Determine the (x, y) coordinate at the center of the cell enclosing the given text.  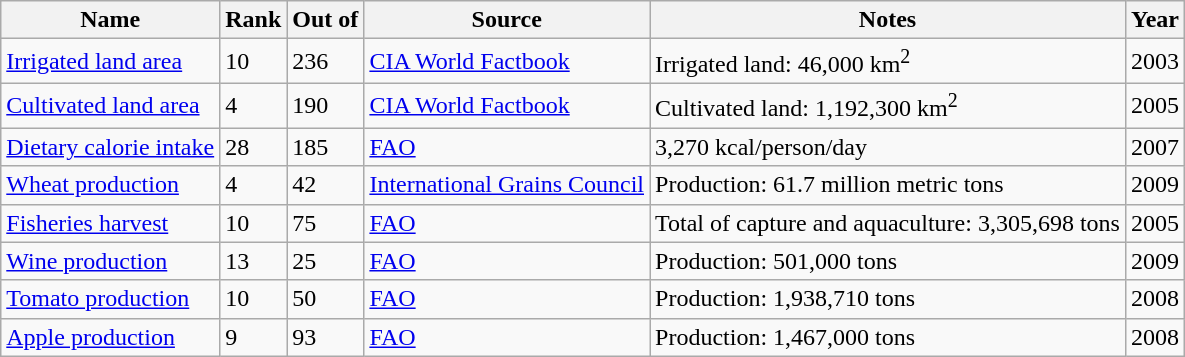
236 (326, 62)
Cultivated land area (110, 106)
Notes (888, 20)
42 (326, 185)
Dietary calorie intake (110, 147)
Apple production (110, 337)
2003 (1154, 62)
Year (1154, 20)
3,270 kcal/person/day (888, 147)
2007 (1154, 147)
Irrigated land area (110, 62)
Source (507, 20)
Production: 501,000 tons (888, 261)
International Grains Council (507, 185)
Fisheries harvest (110, 223)
50 (326, 299)
25 (326, 261)
Tomato production (110, 299)
185 (326, 147)
13 (254, 261)
Out of (326, 20)
Wheat production (110, 185)
93 (326, 337)
190 (326, 106)
Production: 1,938,710 tons (888, 299)
28 (254, 147)
Production: 1,467,000 tons (888, 337)
Cultivated land: 1,192,300 km2 (888, 106)
Name (110, 20)
9 (254, 337)
Wine production (110, 261)
Irrigated land: 46,000 km2 (888, 62)
Production: 61.7 million metric tons (888, 185)
Total of capture and aquaculture: 3,305,698 tons (888, 223)
75 (326, 223)
Rank (254, 20)
